Search for the cell housing the specified text and yield its [x, y] center coordinate. 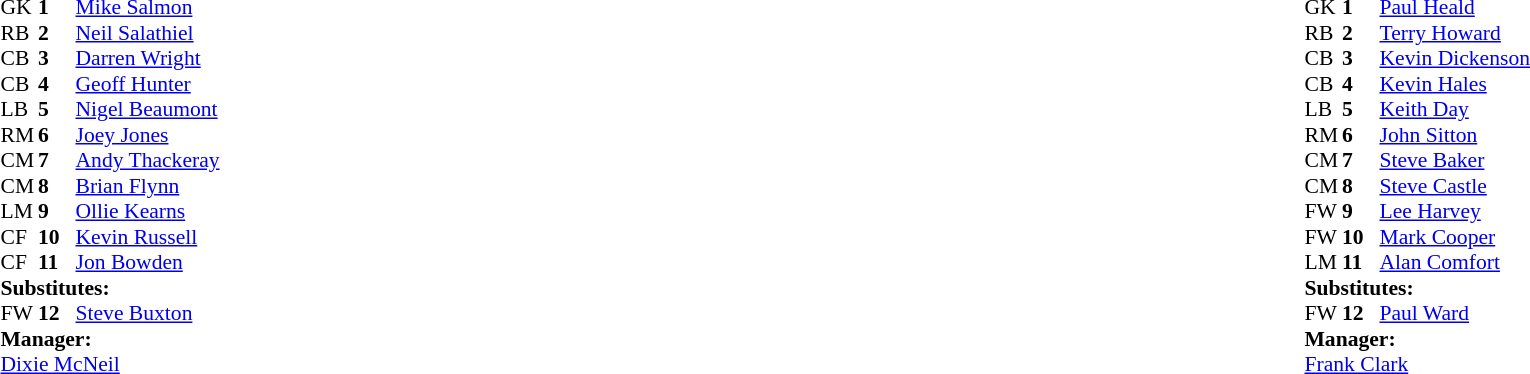
Steve Buxton [148, 313]
Mark Cooper [1454, 237]
Brian Flynn [148, 186]
Darren Wright [148, 59]
Jon Bowden [148, 263]
Lee Harvey [1454, 211]
Joey Jones [148, 135]
Steve Baker [1454, 161]
Nigel Beaumont [148, 109]
Kevin Hales [1454, 84]
Ollie Kearns [148, 211]
Kevin Dickenson [1454, 59]
Kevin Russell [148, 237]
Neil Salathiel [148, 33]
Steve Castle [1454, 186]
Terry Howard [1454, 33]
Keith Day [1454, 109]
John Sitton [1454, 135]
Paul Ward [1454, 313]
Andy Thackeray [148, 161]
Geoff Hunter [148, 84]
Alan Comfort [1454, 263]
